From the cell containing the given text, extract its center point as (x, y) coordinate. 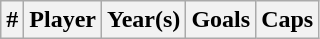
# (12, 20)
Player (63, 20)
Caps (288, 20)
Goals (221, 20)
Year(s) (144, 20)
